Scan for the cell matching the given text and deliver its [X, Y] coordinate at center. 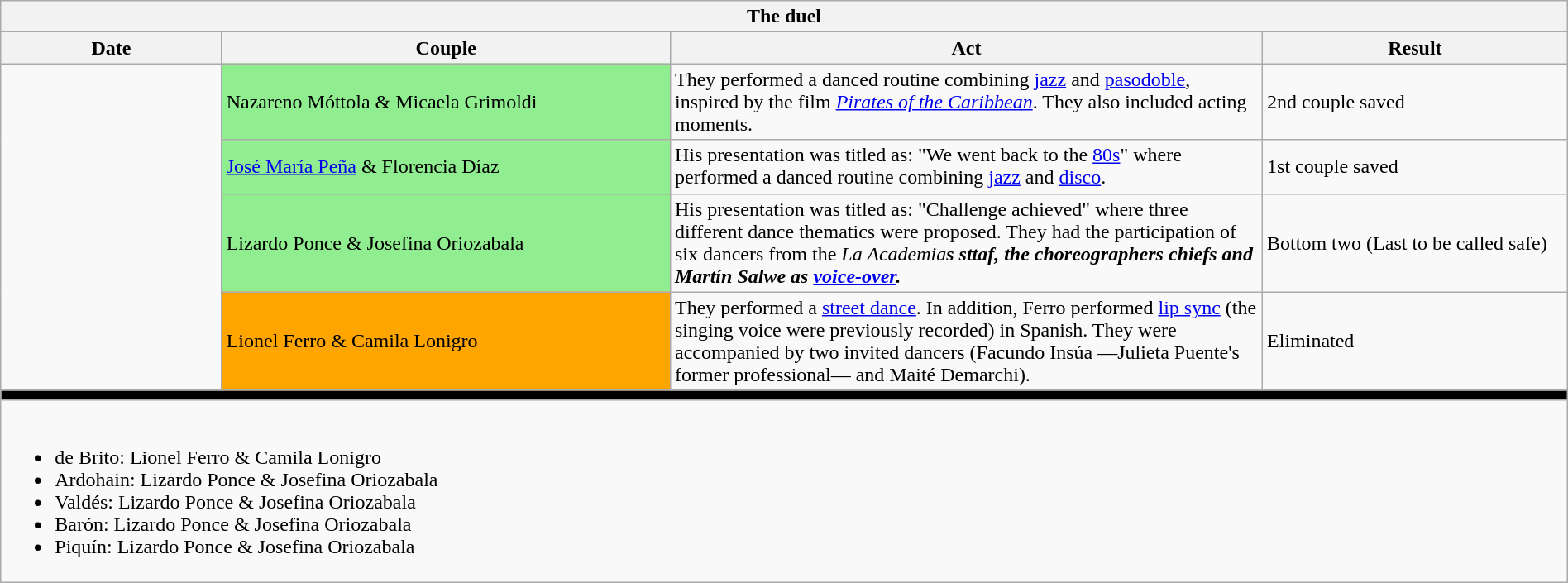
2nd couple saved [1416, 102]
Lizardo Ponce & Josefina Oriozabala [446, 243]
Eliminated [1416, 341]
Date [111, 48]
Bottom two (Last to be called safe) [1416, 243]
His presentation was titled as: "We went back to the 80s" where performed a danced routine combining jazz and disco. [966, 167]
They performed a danced routine combining jazz and pasodoble, inspired by the film Pirates of the Caribbean. They also included acting moments. [966, 102]
Act [966, 48]
Nazareno Móttola & Micaela Grimoldi [446, 102]
Lionel Ferro & Camila Lonigro [446, 341]
Couple [446, 48]
The duel [784, 17]
José María Peña & Florencia Díaz [446, 167]
Result [1416, 48]
1st couple saved [1416, 167]
